Detect which cell encompasses the target text, then output its (X, Y) center coordinate. 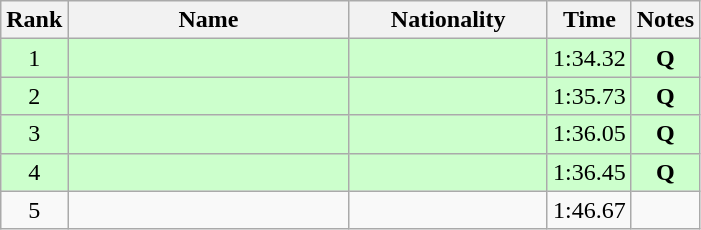
Notes (665, 20)
1:34.32 (589, 58)
Nationality (448, 20)
1:36.05 (589, 134)
Name (208, 20)
5 (34, 210)
1 (34, 58)
4 (34, 172)
1:46.67 (589, 210)
1:36.45 (589, 172)
3 (34, 134)
1:35.73 (589, 96)
Time (589, 20)
2 (34, 96)
Rank (34, 20)
